Identify which cell holds the provided text, then report its [x, y] central coordinate. 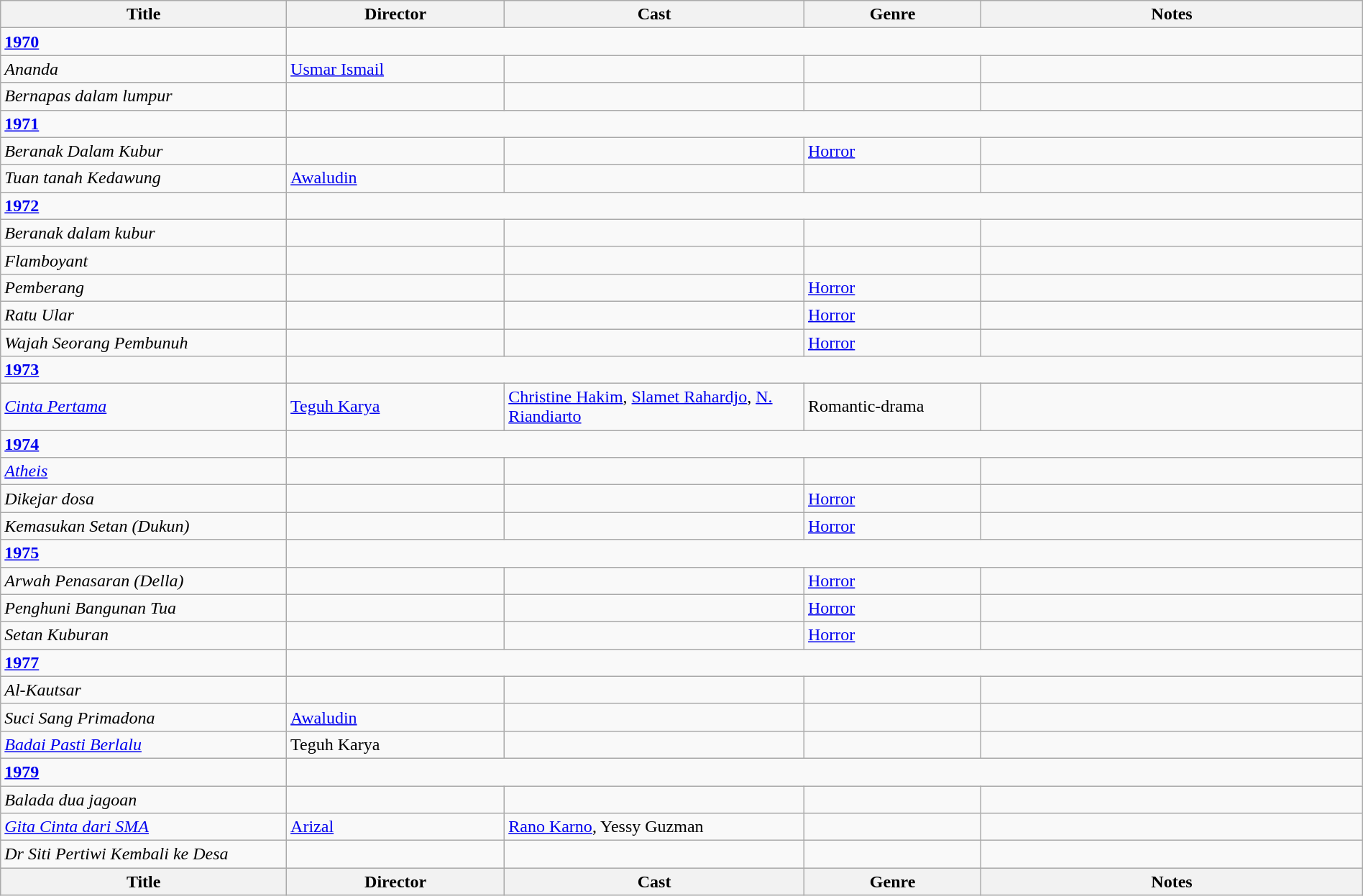
1972 [144, 205]
Rano Karno, Yessy Guzman [654, 827]
Penghuni Bangunan Tua [144, 608]
Setan Kuburan [144, 635]
Pemberang [144, 287]
1975 [144, 553]
Bernapas dalam lumpur [144, 96]
Usmar Ismail [395, 69]
Al-Kautsar [144, 690]
1974 [144, 444]
Arwah Penasaran (Della) [144, 581]
Arizal [395, 827]
1970 [144, 42]
Christine Hakim, Slamet Rahardjo, N. Riandiarto [654, 407]
Dikejar dosa [144, 499]
Ratu Ular [144, 315]
Badai Pasti Berlalu [144, 744]
Flamboyant [144, 260]
Kemasukan Setan (Dukun) [144, 526]
Ananda [144, 69]
Cinta Pertama [144, 407]
1977 [144, 662]
1973 [144, 370]
1979 [144, 772]
Beranak dalam kubur [144, 233]
Wajah Seorang Pembunuh [144, 343]
Beranak Dalam Kubur [144, 151]
Balada dua jagoan [144, 800]
Suci Sang Primadona [144, 717]
Tuan tanah Kedawung [144, 178]
Atheis [144, 471]
1971 [144, 124]
Romantic-drama [892, 407]
Dr Siti Pertiwi Kembali ke Desa [144, 854]
Gita Cinta dari SMA [144, 827]
